Return the [x, y] coordinate for the center point of the cell that contains the specified text.  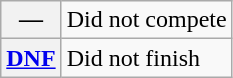
DNF [31, 58]
Did not finish [146, 58]
— [31, 20]
Did not compete [146, 20]
